Provide the (x, y) coordinate of the cell's center where the given text is located.  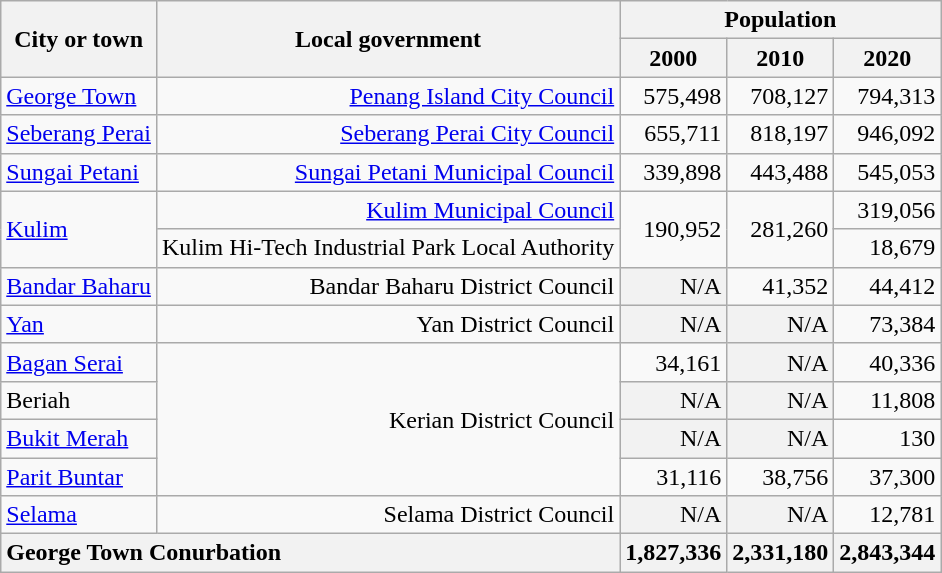
44,412 (888, 286)
George Town Conurbation (310, 553)
31,116 (674, 477)
Yan District Council (388, 324)
Kulim (79, 229)
Selama District Council (388, 515)
1,827,336 (674, 553)
Bagan Serai (79, 362)
18,679 (888, 248)
34,161 (674, 362)
12,781 (888, 515)
Population (780, 20)
Seberang Perai (79, 134)
655,711 (674, 134)
38,756 (780, 477)
130 (888, 438)
Kulim Municipal Council (388, 210)
Seberang Perai City Council (388, 134)
Yan (79, 324)
Kerian District Council (388, 419)
Beriah (79, 400)
281,260 (780, 229)
73,384 (888, 324)
2,843,344 (888, 553)
708,127 (780, 96)
946,092 (888, 134)
37,300 (888, 477)
443,488 (780, 172)
11,808 (888, 400)
190,952 (674, 229)
Penang Island City Council (388, 96)
Sungai Petani Municipal Council (388, 172)
Parit Buntar (79, 477)
2,331,180 (780, 553)
319,056 (888, 210)
Sungai Petani (79, 172)
794,313 (888, 96)
Bandar Baharu District Council (388, 286)
George Town (79, 96)
545,053 (888, 172)
2020 (888, 58)
Selama (79, 515)
339,898 (674, 172)
Local government (388, 39)
Bukit Merah (79, 438)
818,197 (780, 134)
575,498 (674, 96)
41,352 (780, 286)
40,336 (888, 362)
2010 (780, 58)
Bandar Baharu (79, 286)
2000 (674, 58)
City or town (79, 39)
Kulim Hi-Tech Industrial Park Local Authority (388, 248)
